Return (X, Y) of the center of cell containing provided text 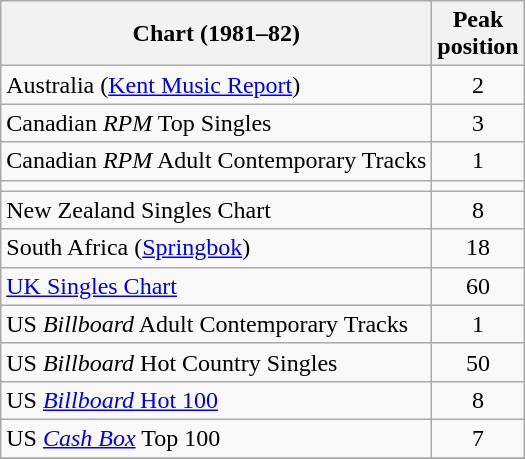
UK Singles Chart (216, 286)
US Billboard Hot 100 (216, 400)
7 (478, 438)
3 (478, 123)
Chart (1981–82) (216, 34)
60 (478, 286)
18 (478, 248)
New Zealand Singles Chart (216, 210)
Canadian RPM Adult Contemporary Tracks (216, 161)
South Africa (Springbok) (216, 248)
Canadian RPM Top Singles (216, 123)
US Cash Box Top 100 (216, 438)
Peakposition (478, 34)
2 (478, 85)
US Billboard Hot Country Singles (216, 362)
US Billboard Adult Contemporary Tracks (216, 324)
Australia (Kent Music Report) (216, 85)
50 (478, 362)
